Detect which cell encompasses the target text, then output its (x, y) center coordinate. 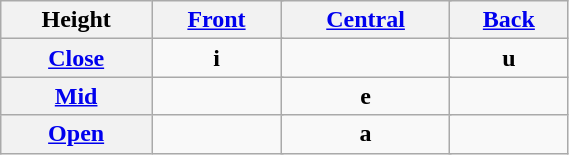
i (217, 58)
Mid (76, 96)
Back (509, 20)
u (509, 58)
Central (365, 20)
Height (76, 20)
a (365, 134)
Close (76, 58)
Front (217, 20)
Open (76, 134)
e (365, 96)
